Search for the cell housing the specified text and yield its [x, y] center coordinate. 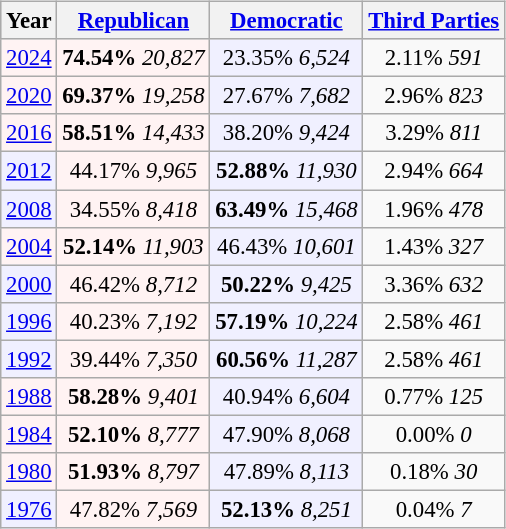
2.96% 823 [434, 96]
69.37% 19,258 [134, 96]
1976 [29, 509]
46.43% 10,601 [286, 246]
60.56% 11,287 [286, 359]
Year [29, 21]
2020 [29, 96]
52.10% 8,777 [134, 434]
51.93% 8,797 [134, 472]
63.49% 15,468 [286, 209]
23.35% 6,524 [286, 58]
58.51% 14,433 [134, 133]
57.19% 10,224 [286, 321]
2008 [29, 209]
40.23% 7,192 [134, 321]
0.77% 125 [434, 396]
74.54% 20,827 [134, 58]
46.42% 8,712 [134, 284]
2012 [29, 171]
40.94% 6,604 [286, 396]
Democratic [286, 21]
2.94% 664 [434, 171]
47.82% 7,569 [134, 509]
3.29% 811 [434, 133]
1980 [29, 472]
1996 [29, 321]
1.43% 327 [434, 246]
1984 [29, 434]
44.17% 9,965 [134, 171]
Third Parties [434, 21]
47.89% 8,113 [286, 472]
0.04% 7 [434, 509]
47.90% 8,068 [286, 434]
2.11% 591 [434, 58]
52.14% 11,903 [134, 246]
58.28% 9,401 [134, 396]
1.96% 478 [434, 209]
2024 [29, 58]
38.20% 9,424 [286, 133]
52.88% 11,930 [286, 171]
2004 [29, 246]
27.67% 7,682 [286, 96]
0.00% 0 [434, 434]
34.55% 8,418 [134, 209]
0.18% 30 [434, 472]
1988 [29, 396]
2016 [29, 133]
Republican [134, 21]
3.36% 632 [434, 284]
1992 [29, 359]
50.22% 9,425 [286, 284]
2000 [29, 284]
39.44% 7,350 [134, 359]
52.13% 8,251 [286, 509]
